Return the [X, Y] coordinate for the center point of the cell that contains the specified text.  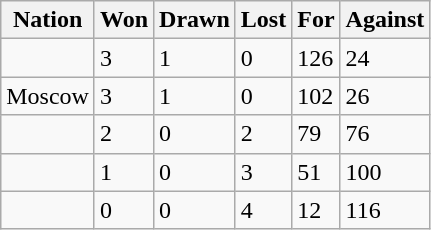
For [316, 20]
51 [316, 172]
76 [385, 134]
100 [385, 172]
79 [316, 134]
102 [316, 96]
Moscow [48, 96]
12 [316, 210]
26 [385, 96]
4 [263, 210]
24 [385, 58]
Nation [48, 20]
116 [385, 210]
Against [385, 20]
Drawn [195, 20]
Lost [263, 20]
Won [124, 20]
126 [316, 58]
